Scan for the cell matching the given text and deliver its (x, y) coordinate at center. 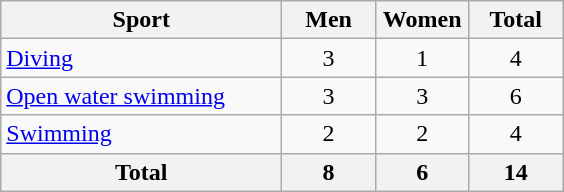
Open water swimming (142, 96)
Women (422, 20)
8 (329, 172)
14 (516, 172)
1 (422, 58)
Diving (142, 58)
Swimming (142, 134)
Men (329, 20)
Sport (142, 20)
